Identify which cell holds the provided text, then report its (X, Y) central coordinate. 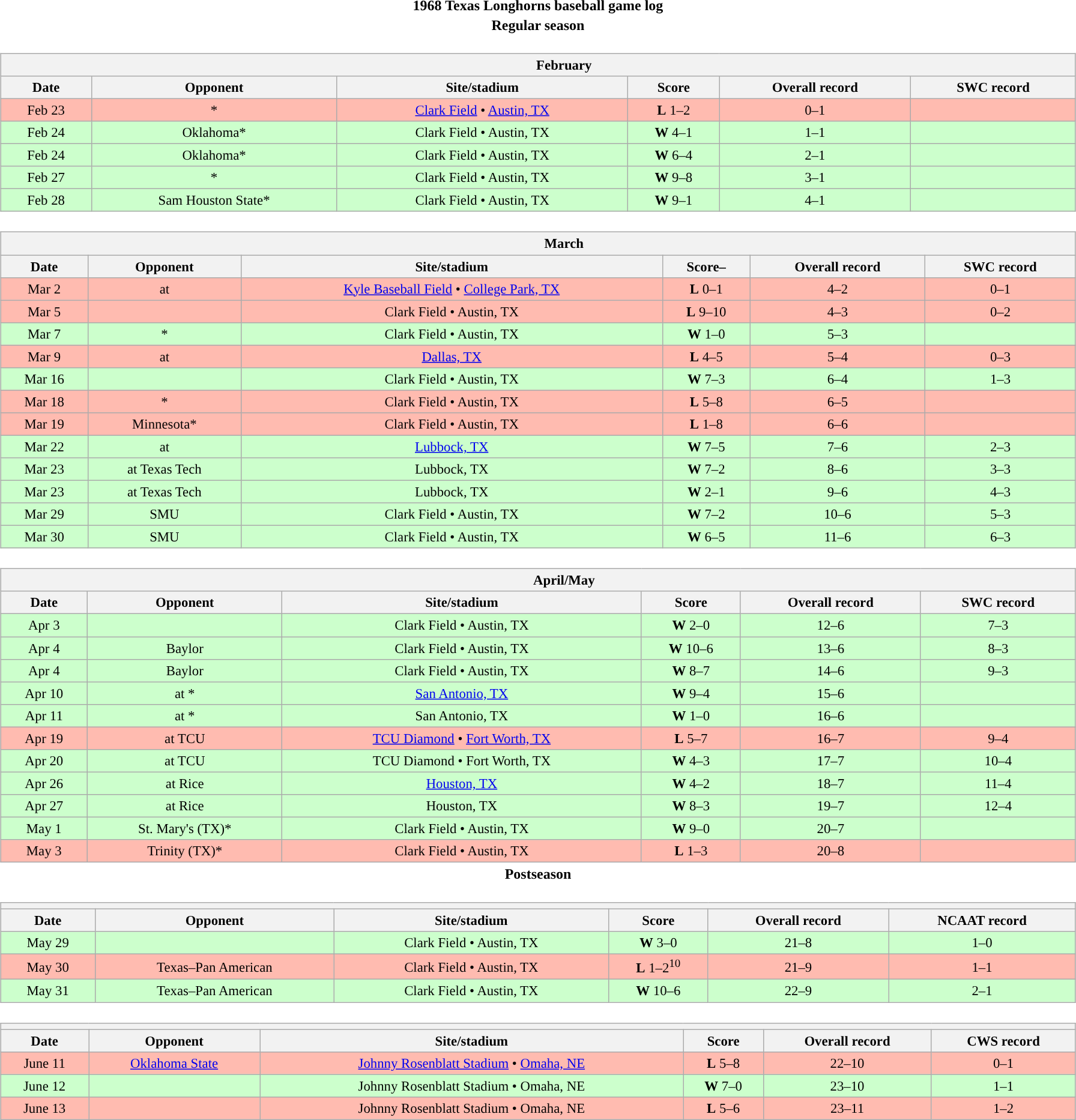
22–10 (847, 1063)
W 4–2 (691, 783)
0–3 (1000, 357)
1–0 (982, 943)
8–3 (998, 648)
May 3 (44, 851)
L 1–2 (674, 110)
21–9 (799, 967)
L 5–7 (691, 738)
L 1–3 (691, 851)
Mar 5 (44, 312)
Kyle Baseball Field • College Park, TX (452, 289)
3–3 (1000, 469)
1–3 (1000, 379)
March (538, 244)
Mar 16 (44, 379)
9–6 (837, 492)
3–1 (815, 178)
W 9–1 (674, 200)
8–6 (837, 469)
W 9–4 (691, 693)
Apr 27 (44, 806)
Oklahoma State (174, 1063)
10–4 (998, 760)
23–10 (847, 1086)
L 1–8 (706, 424)
L 1–210 (659, 967)
2–3 (1000, 447)
6–4 (837, 379)
W 9–0 (691, 828)
W 7–3 (706, 379)
14–6 (830, 670)
Mar 29 (44, 514)
11–6 (837, 537)
23–11 (847, 1108)
4–2 (837, 289)
Apr 3 (44, 625)
Score– (706, 266)
12–6 (830, 625)
Dallas, TX (452, 357)
20–8 (830, 851)
June 13 (44, 1108)
7–6 (837, 447)
May 29 (48, 943)
May 1 (44, 828)
February (538, 65)
W 3–0 (659, 943)
NCAAT record (982, 921)
20–7 (830, 828)
6–6 (837, 424)
June 12 (44, 1086)
W 6–5 (706, 537)
Mar 7 (44, 334)
St. Mary's (TX)* (185, 828)
Apr 26 (44, 783)
Mar 30 (44, 537)
16–7 (830, 738)
Feb 27 (46, 178)
18–7 (830, 783)
13–6 (830, 648)
6–5 (837, 402)
May 31 (48, 991)
CWS record (1004, 1041)
W 2–0 (691, 625)
Minnesota* (165, 424)
5–4 (837, 357)
W 4–1 (674, 133)
0–2 (1000, 312)
16–6 (830, 715)
10–6 (837, 514)
Mar 2 (44, 289)
Mar 18 (44, 402)
May 30 (48, 967)
4–1 (815, 200)
12–4 (998, 806)
15–6 (830, 693)
Apr 19 (44, 738)
Mar 22 (44, 447)
Apr 11 (44, 715)
Sam Houston State* (214, 200)
L 0–1 (706, 289)
1–2 (1004, 1108)
April/May (538, 580)
L 9–10 (706, 312)
W 9–8 (674, 178)
June 11 (44, 1063)
21–8 (799, 943)
6–3 (1000, 537)
L 5–6 (723, 1108)
W 7–5 (706, 447)
W 8–3 (691, 806)
7–3 (998, 625)
W 6–4 (674, 155)
W 7–0 (723, 1086)
Apr 10 (44, 693)
11–4 (998, 783)
W 4–3 (691, 760)
22–9 (799, 991)
19–7 (830, 806)
W 8–7 (691, 670)
9–4 (998, 738)
W 2–1 (706, 492)
Feb 23 (46, 110)
L 4–5 (706, 357)
Apr 20 (44, 760)
17–7 (830, 760)
Trinity (TX)* (185, 851)
Mar 19 (44, 424)
9–3 (998, 670)
Feb 28 (46, 200)
Mar 9 (44, 357)
